Scan for the cell matching the given text and deliver its (X, Y) coordinate at center. 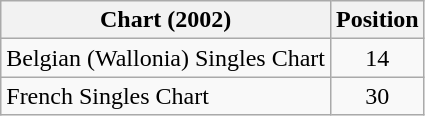
Chart (2002) (166, 20)
30 (377, 96)
14 (377, 58)
French Singles Chart (166, 96)
Belgian (Wallonia) Singles Chart (166, 58)
Position (377, 20)
